Determine the [X, Y] coordinate at the center of the cell enclosing the given text.  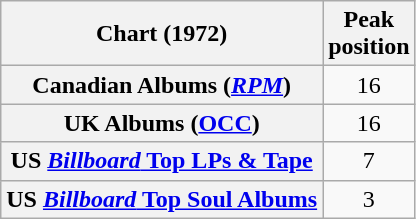
3 [369, 199]
Peak position [369, 34]
US Billboard Top Soul Albums [162, 199]
7 [369, 161]
UK Albums (OCC) [162, 123]
Canadian Albums (RPM) [162, 85]
Chart (1972) [162, 34]
US Billboard Top LPs & Tape [162, 161]
